From the cell containing the given text, extract its center point as (X, Y) coordinate. 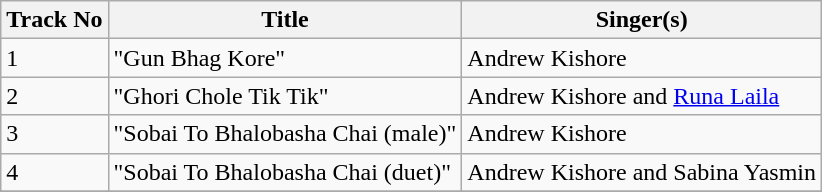
"Sobai To Bhalobasha Chai (male)" (285, 134)
Track No (54, 20)
1 (54, 58)
"Sobai To Bhalobasha Chai (duet)" (285, 172)
2 (54, 96)
"Gun Bhag Kore" (285, 58)
"Ghori Chole Tik Tik" (285, 96)
Title (285, 20)
3 (54, 134)
Andrew Kishore and Runa Laila (642, 96)
Andrew Kishore and Sabina Yasmin (642, 172)
Singer(s) (642, 20)
4 (54, 172)
